Return [x, y] of the center of cell containing provided text 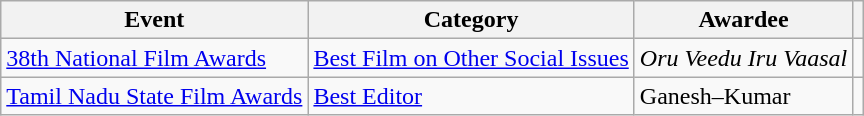
Event [154, 20]
38th National Film Awards [154, 58]
Best Film on Other Social Issues [471, 58]
Awardee [743, 20]
Ganesh–Kumar [743, 96]
Tamil Nadu State Film Awards [154, 96]
Oru Veedu Iru Vaasal [743, 58]
Category [471, 20]
Best Editor [471, 96]
